Determine the (x, y) coordinate at the center of the cell enclosing the given text.  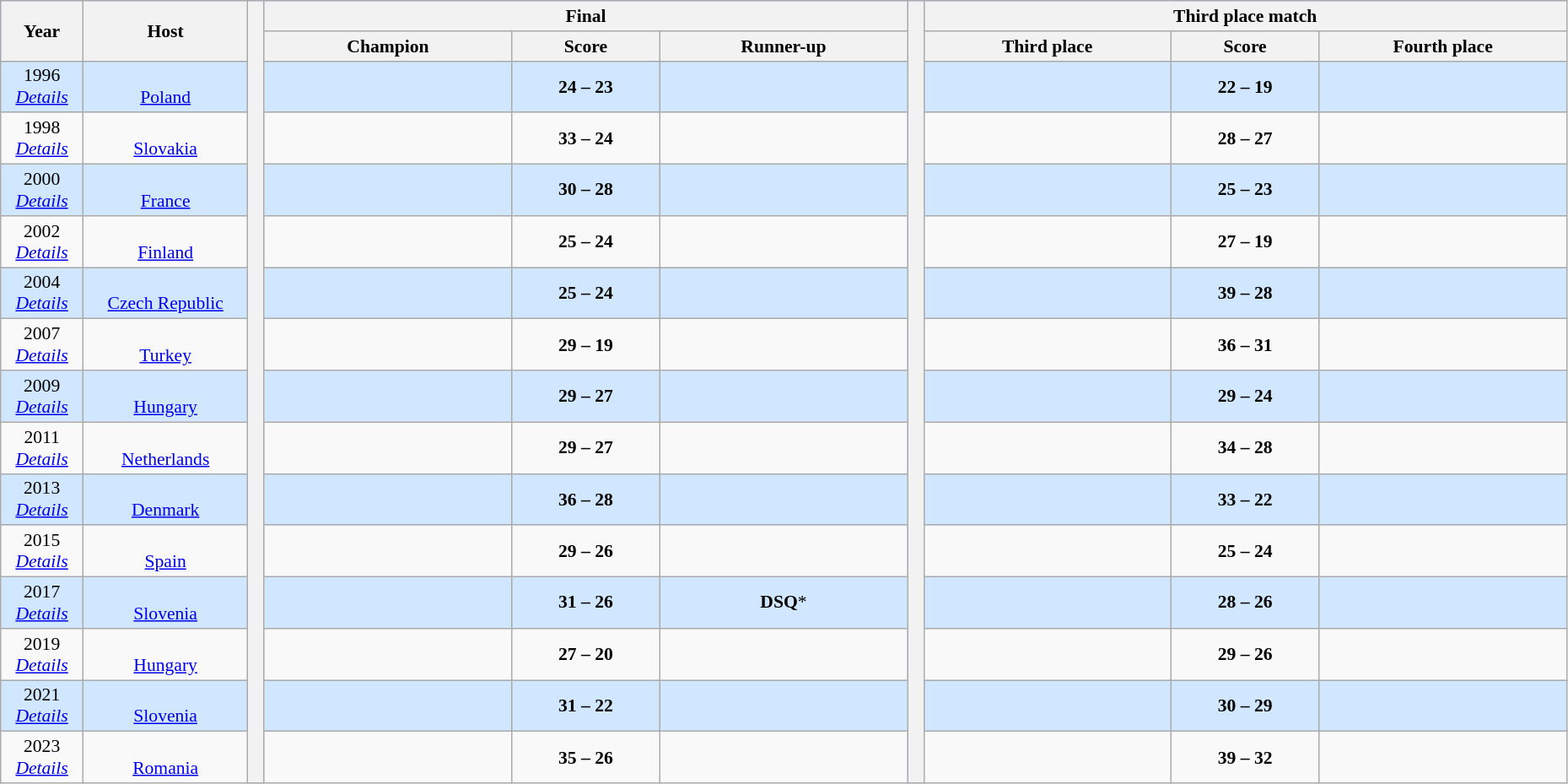
33 – 24 (586, 138)
2000Details (42, 191)
DSQ* (783, 603)
Fourth place (1442, 46)
29 – 24 (1245, 397)
35 – 26 (586, 758)
1998Details (42, 138)
39 – 28 (1245, 294)
31 – 22 (586, 706)
2013Details (42, 500)
1996Details (42, 86)
27 – 19 (1245, 241)
2007Details (42, 344)
36 – 28 (586, 500)
2021Details (42, 706)
Final (585, 16)
22 – 19 (1245, 86)
2011Details (42, 447)
Poland (165, 86)
39 – 32 (1245, 758)
2019Details (42, 655)
Czech Republic (165, 294)
2023Details (42, 758)
Champion (388, 46)
France (165, 191)
2004Details (42, 294)
34 – 28 (1245, 447)
33 – 22 (1245, 500)
30 – 28 (586, 191)
Third place match (1245, 16)
Turkey (165, 344)
30 – 29 (1245, 706)
Year (42, 30)
2017Details (42, 603)
2009Details (42, 397)
Finland (165, 241)
29 – 19 (586, 344)
Slovakia (165, 138)
Romania (165, 758)
2002Details (42, 241)
Runner-up (783, 46)
Spain (165, 552)
27 – 20 (586, 655)
Denmark (165, 500)
25 – 23 (1245, 191)
Netherlands (165, 447)
36 – 31 (1245, 344)
28 – 27 (1245, 138)
31 – 26 (586, 603)
2015Details (42, 552)
Host (165, 30)
28 – 26 (1245, 603)
24 – 23 (586, 86)
Third place (1048, 46)
